Find where the given text appears and provide that cell's center as [x, y] coordinate. 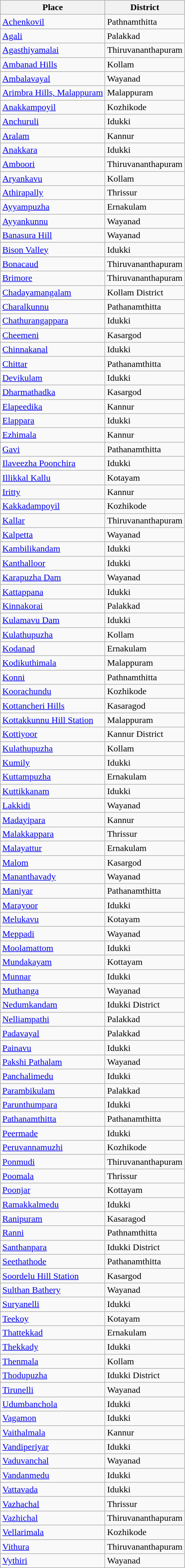
Kollam District [145, 292]
Poomala [53, 1176]
Vaduvanchal [53, 1461]
Ranipuram [53, 1219]
Kulamavu Dam [53, 620]
Panchalimedu [53, 1076]
Bonacaud [53, 264]
Melukavu [53, 920]
Teekoy [53, 1318]
Meppadi [53, 934]
Kodanad [53, 649]
Nelliampathi [53, 1019]
Peruvannamuzhi [53, 1148]
Malakkappara [53, 834]
Kattappana [53, 592]
Konni [53, 677]
Kinnakorai [53, 606]
Anchuruli [53, 121]
Moolamattom [53, 948]
Padavayal [53, 1033]
Arimbra Hills, Malappuram [53, 93]
Illikkal Kallu [53, 478]
Ramakkalmedu [53, 1204]
Agasthiyamalai [53, 50]
Brimore [53, 278]
Aralam [53, 136]
Kalpetta [53, 535]
Kambilikandam [53, 549]
Vandiperiyar [53, 1447]
Madayipara [53, 820]
Parambikulam [53, 1091]
Vithura [53, 1547]
Dharmathadka [53, 392]
Kuttikkanam [53, 791]
Charalkunnu [53, 307]
Devikulam [53, 378]
Suryanelli [53, 1304]
Ambalavayal [53, 79]
Pakshi Pathalam [53, 1062]
Achenkovil [53, 22]
Kottancheri Hills [53, 706]
Chadayamangalam [53, 292]
Parunthumpara [53, 1105]
Mananthavady [53, 877]
Banasura Hill [53, 235]
Kallar [53, 520]
Kanthalloor [53, 563]
Tirunelli [53, 1390]
Iritty [53, 492]
Thattekkad [53, 1333]
Udumbanchola [53, 1404]
Mundakayam [53, 962]
Kuttampuzha [53, 777]
Santhanpara [53, 1247]
Anakkampoyil [53, 107]
Kakkadampoyil [53, 506]
Muthanga [53, 991]
Chathurangappara [53, 321]
Anakkara [53, 150]
Thodupuzha [53, 1376]
Soordelu Hill Station [53, 1276]
Marayoor [53, 905]
Ranni [53, 1233]
Sulthan Bathery [53, 1290]
Vazhichal [53, 1518]
Ezhimala [53, 435]
Cheemeni [53, 335]
Agali [53, 36]
Maniyar [53, 891]
Vellarimala [53, 1532]
Kottiyoor [53, 734]
Ilaveezha Poonchira [53, 464]
Athirapally [53, 193]
Kumily [53, 763]
Lakkidi [53, 805]
Peermade [53, 1133]
Thenmala [53, 1361]
Seethathode [53, 1261]
Vattavada [53, 1489]
Munnar [53, 976]
Elapeedika [53, 406]
Chinnakanal [53, 349]
Ayyankunnu [53, 221]
Koorachundu [53, 692]
Aryankavu [53, 179]
Kannur District [145, 734]
Gavi [53, 449]
Poonjar [53, 1190]
Malom [53, 862]
Vazhachal [53, 1504]
Malayattur [53, 848]
Amboori [53, 164]
Vagamon [53, 1418]
Kodikuthimala [53, 663]
Chittar [53, 364]
Ambanad Hills [53, 64]
Elappara [53, 421]
Place [53, 7]
Bison Valley [53, 250]
District [145, 7]
Vythiri [53, 1561]
Karapuzha Dam [53, 577]
Ayyampuzha [53, 207]
Kottakkunnu Hill Station [53, 720]
Ponmudi [53, 1162]
Vaithalmala [53, 1432]
Painavu [53, 1048]
Nedumkandam [53, 1005]
Vandanmedu [53, 1475]
Thekkady [53, 1347]
